Capture the cell that displays the provided text and extract its (x, y) central coordinate. 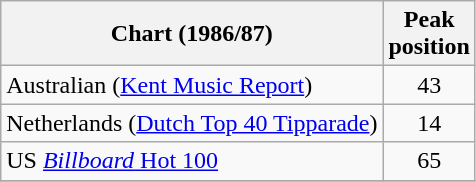
Netherlands (Dutch Top 40 Tipparade) (192, 123)
Peakposition (429, 34)
US Billboard Hot 100 (192, 161)
43 (429, 85)
65 (429, 161)
Australian (Kent Music Report) (192, 85)
14 (429, 123)
Chart (1986/87) (192, 34)
